Determine the [X, Y] coordinate at the center of the cell enclosing the given text.  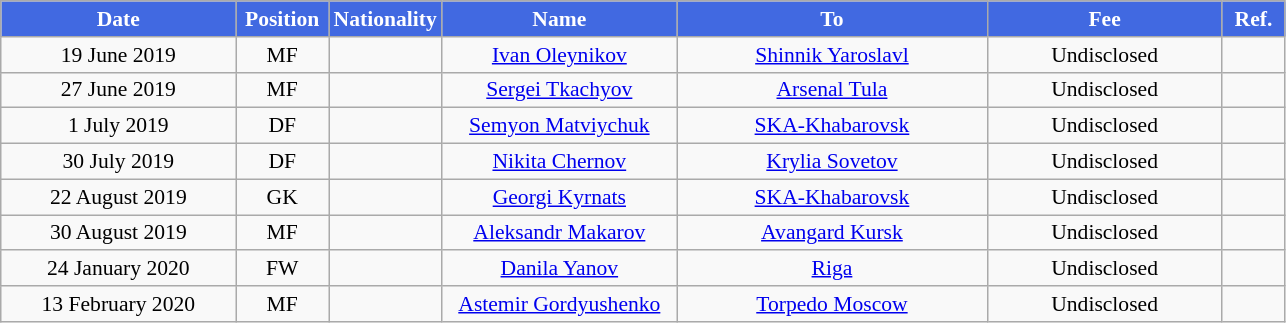
Aleksandr Makarov [560, 233]
27 June 2019 [118, 90]
30 August 2019 [118, 233]
Georgi Kyrnats [560, 197]
Krylia Sovetov [832, 162]
Ivan Oleynikov [560, 55]
Position [282, 19]
Danila Yanov [560, 269]
Shinnik Yaroslavl [832, 55]
22 August 2019 [118, 197]
Avangard Kursk [832, 233]
To [832, 19]
Date [118, 19]
FW [282, 269]
Ref. [1254, 19]
Arsenal Tula [832, 90]
Astemir Gordyushenko [560, 304]
1 July 2019 [118, 126]
Torpedo Moscow [832, 304]
13 February 2020 [118, 304]
Nationality [384, 19]
Semyon Matviychuk [560, 126]
Riga [832, 269]
Sergei Tkachyov [560, 90]
Name [560, 19]
Nikita Chernov [560, 162]
30 July 2019 [118, 162]
GK [282, 197]
Fee [1104, 19]
24 January 2020 [118, 269]
19 June 2019 [118, 55]
